From the cell containing the given text, extract its center point as [x, y] coordinate. 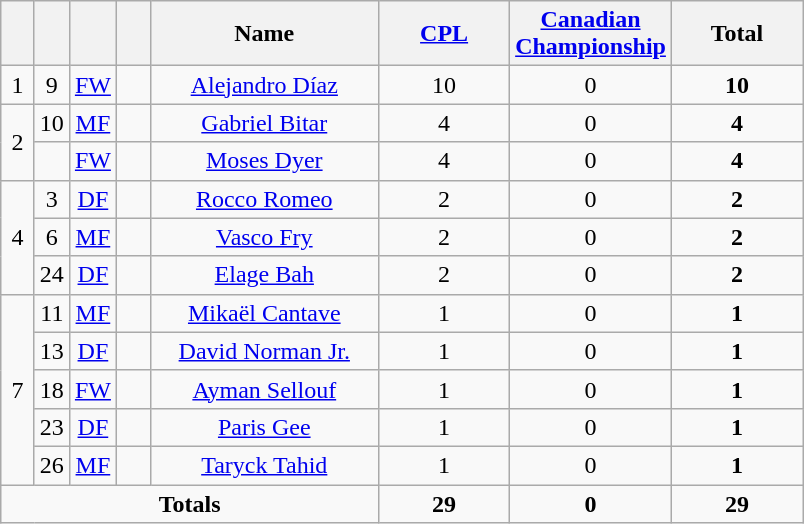
11 [52, 313]
Paris Gee [264, 427]
3 [52, 199]
18 [52, 389]
Totals [190, 503]
Ayman Sellouf [264, 389]
9 [52, 85]
Mikaël Cantave [264, 313]
Alejandro Díaz [264, 85]
Total [736, 34]
Name [264, 34]
13 [52, 351]
7 [18, 389]
Taryck Tahid [264, 465]
6 [52, 237]
Vasco Fry [264, 237]
CPL [444, 34]
Moses Dyer [264, 161]
Rocco Romeo [264, 199]
Canadian Championship [591, 34]
23 [52, 427]
Gabriel Bitar [264, 123]
Elage Bah [264, 275]
24 [52, 275]
David Norman Jr. [264, 351]
26 [52, 465]
